Provide the [X, Y] coordinate of the cell's center where the given text is located.  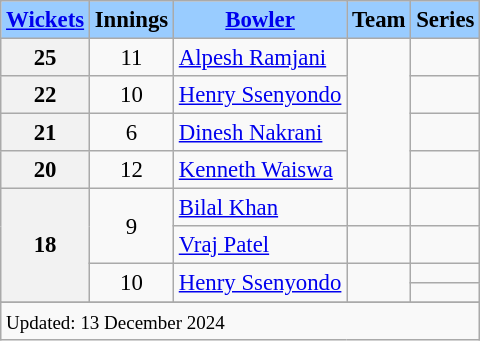
Wickets [46, 20]
9 [131, 226]
25 [46, 58]
20 [46, 170]
Kenneth Waiswa [260, 170]
Updated: 13 December 2024 [240, 321]
6 [131, 133]
18 [46, 246]
Dinesh Nakrani [260, 133]
Innings [131, 20]
11 [131, 58]
21 [46, 133]
Bilal Khan [260, 208]
Series [446, 20]
12 [131, 170]
22 [46, 95]
Vraj Patel [260, 245]
Alpesh Ramjani [260, 58]
Team [379, 20]
Bowler [260, 20]
